Return the (X, Y) coordinate for the center point of the cell that contains the specified text.  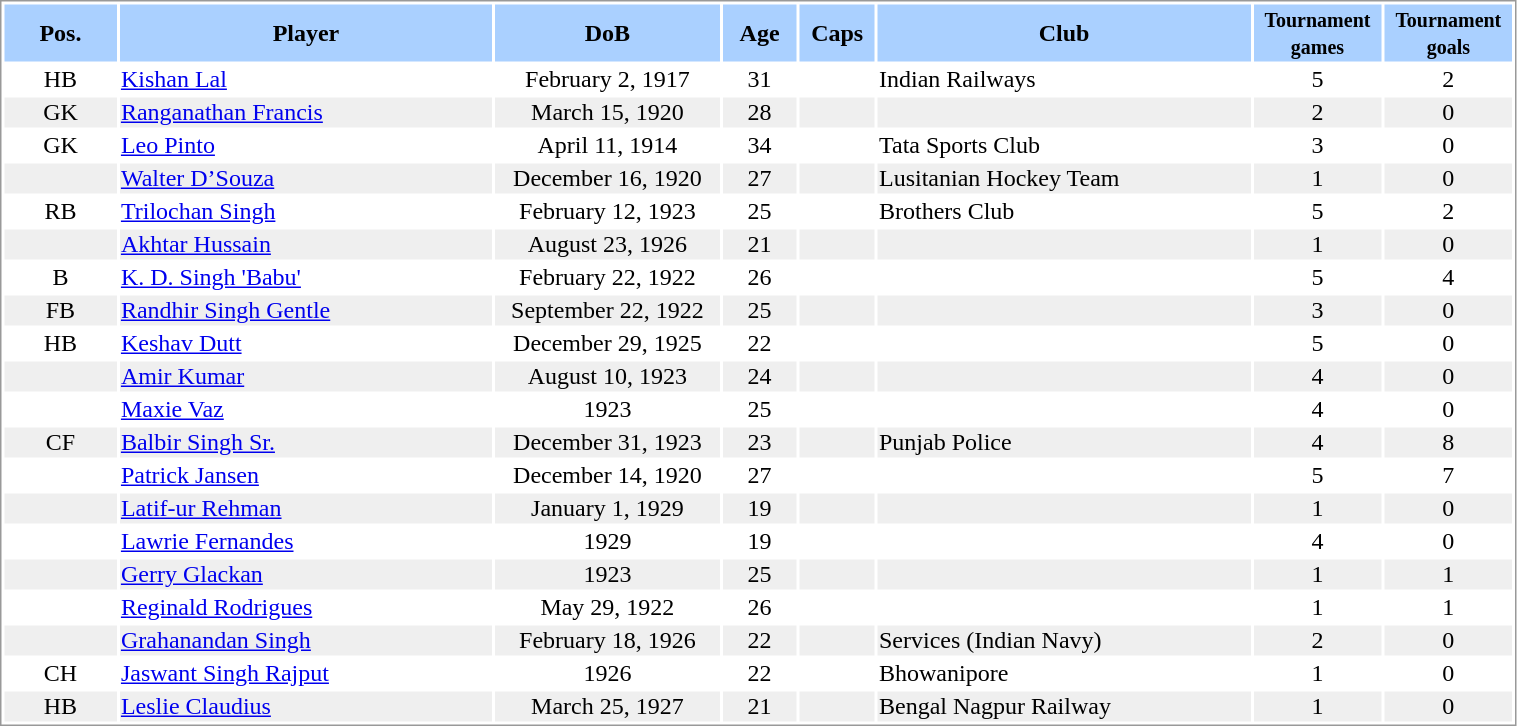
Lawrie Fernandes (306, 541)
Jaswant Singh Rajput (306, 673)
Randhir Singh Gentle (306, 311)
23 (760, 443)
1929 (607, 541)
February 12, 1923 (607, 211)
Indian Railways (1064, 79)
March 15, 1920 (607, 113)
Club (1064, 32)
January 1, 1929 (607, 509)
February 18, 1926 (607, 641)
Kishan Lal (306, 79)
24 (760, 377)
March 25, 1927 (607, 707)
28 (760, 113)
CF (60, 443)
February 22, 1922 (607, 277)
December 14, 1920 (607, 475)
Age (760, 32)
Maxie Vaz (306, 409)
Leslie Claudius (306, 707)
Bhowanipore (1064, 673)
Tata Sports Club (1064, 145)
34 (760, 145)
August 10, 1923 (607, 377)
Grahanandan Singh (306, 641)
Keshav Dutt (306, 343)
Punjab Police (1064, 443)
Patrick Jansen (306, 475)
Ranganathan Francis (306, 113)
B (60, 277)
Akhtar Hussain (306, 245)
Caps (838, 32)
7 (1448, 475)
Player (306, 32)
Tournamentgames (1318, 32)
Tournamentgoals (1448, 32)
December 31, 1923 (607, 443)
8 (1448, 443)
Bengal Nagpur Railway (1064, 707)
Balbir Singh Sr. (306, 443)
February 2, 1917 (607, 79)
September 22, 1922 (607, 311)
1926 (607, 673)
FB (60, 311)
CH (60, 673)
Services (Indian Navy) (1064, 641)
Brothers Club (1064, 211)
April 11, 1914 (607, 145)
31 (760, 79)
December 29, 1925 (607, 343)
May 29, 1922 (607, 607)
Leo Pinto (306, 145)
DoB (607, 32)
RB (60, 211)
Pos. (60, 32)
Amir Kumar (306, 377)
August 23, 1926 (607, 245)
Gerry Glackan (306, 575)
Latif-ur Rehman (306, 509)
December 16, 1920 (607, 179)
K. D. Singh 'Babu' (306, 277)
Trilochan Singh (306, 211)
Walter D’Souza (306, 179)
Lusitanian Hockey Team (1064, 179)
Reginald Rodrigues (306, 607)
